For the text-containing cell, return its midpoint in (x, y) coordinate format. 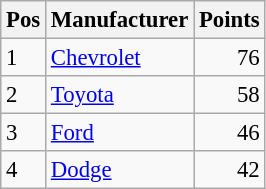
46 (230, 133)
Points (230, 20)
58 (230, 95)
76 (230, 58)
42 (230, 170)
Chevrolet (120, 58)
4 (24, 170)
3 (24, 133)
Ford (120, 133)
Pos (24, 20)
Dodge (120, 170)
2 (24, 95)
Toyota (120, 95)
1 (24, 58)
Manufacturer (120, 20)
